Return the (X, Y) coordinate for the center point of the cell that contains the specified text.  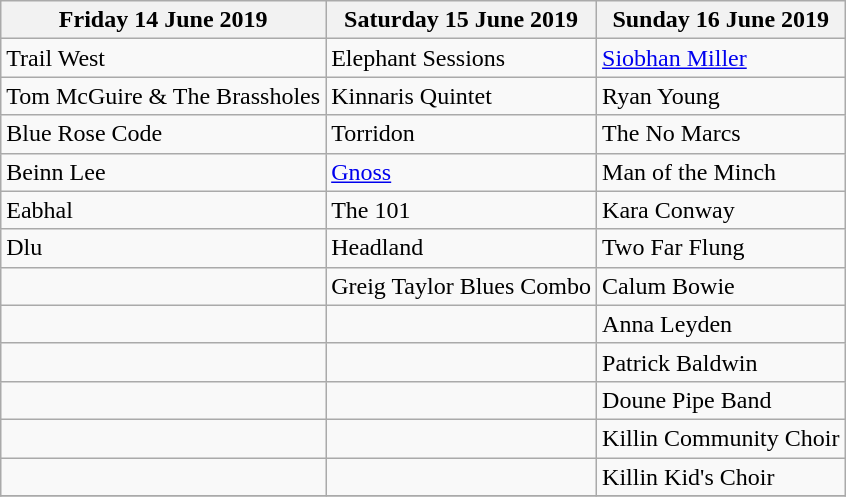
Tom McGuire & The Brassholes (164, 96)
Calum Bowie (721, 286)
Blue Rose Code (164, 134)
Killin Community Choir (721, 438)
Beinn Lee (164, 172)
Greig Taylor Blues Combo (462, 286)
Kara Conway (721, 210)
Dlu (164, 248)
Siobhan Miller (721, 58)
Headland (462, 248)
Man of the Minch (721, 172)
Two Far Flung (721, 248)
Anna Leyden (721, 324)
Gnoss (462, 172)
Trail West (164, 58)
Doune Pipe Band (721, 400)
The 101 (462, 210)
The No Marcs (721, 134)
Saturday 15 June 2019 (462, 20)
Killin Kid's Choir (721, 477)
Friday 14 June 2019 (164, 20)
Elephant Sessions (462, 58)
Kinnaris Quintet (462, 96)
Sunday 16 June 2019 (721, 20)
Eabhal (164, 210)
Ryan Young (721, 96)
Torridon (462, 134)
Patrick Baldwin (721, 362)
